Find where the given text appears and provide that cell's center as (X, Y) coordinate. 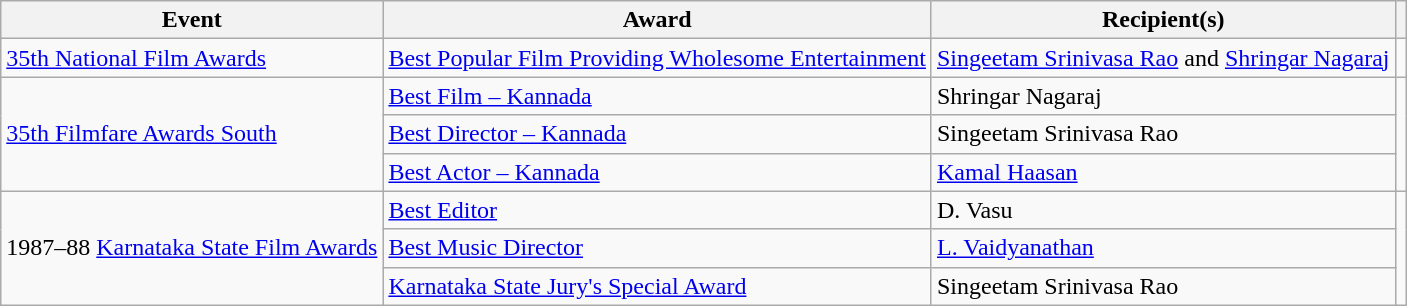
Kamal Haasan (1163, 172)
Best Music Director (658, 248)
Best Editor (658, 210)
Award (658, 20)
Recipient(s) (1163, 20)
1987–88 Karnataka State Film Awards (192, 248)
Event (192, 20)
Best Film – Kannada (658, 96)
Singeetam Srinivasa Rao and Shringar Nagaraj (1163, 58)
D. Vasu (1163, 210)
35th Filmfare Awards South (192, 134)
35th National Film Awards (192, 58)
Best Actor – Kannada (658, 172)
Best Popular Film Providing Wholesome Entertainment (658, 58)
Karnataka State Jury's Special Award (658, 286)
Shringar Nagaraj (1163, 96)
L. Vaidyanathan (1163, 248)
Best Director – Kannada (658, 134)
